Find where the given text appears and provide that cell's center as (x, y) coordinate. 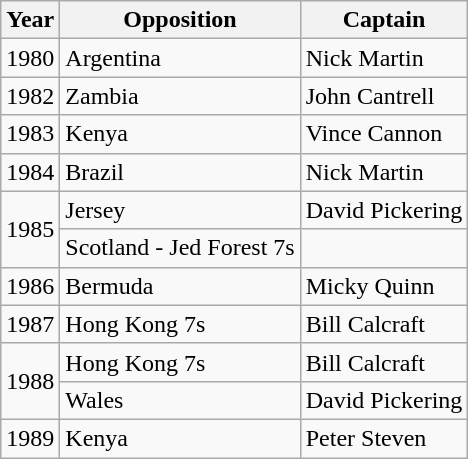
Micky Quinn (384, 286)
Peter Steven (384, 438)
Zambia (180, 96)
Bermuda (180, 286)
John Cantrell (384, 96)
1985 (30, 229)
1987 (30, 324)
1984 (30, 172)
Brazil (180, 172)
Scotland - Jed Forest 7s (180, 248)
Wales (180, 400)
Argentina (180, 58)
Year (30, 20)
Jersey (180, 210)
Opposition (180, 20)
Vince Cannon (384, 134)
Captain (384, 20)
1982 (30, 96)
1980 (30, 58)
1988 (30, 381)
1986 (30, 286)
1989 (30, 438)
1983 (30, 134)
